From the cell containing the given text, extract its center point as [X, Y] coordinate. 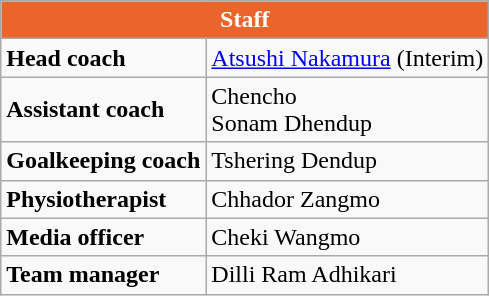
Chhador Zangmo [348, 199]
Chencho Sonam Dhendup [348, 110]
Assistant coach [104, 110]
Head coach [104, 58]
Cheki Wangmo [348, 237]
Atsushi Nakamura (Interim) [348, 58]
Physiotherapist [104, 199]
Staff [245, 20]
Media officer [104, 237]
Goalkeeping coach [104, 161]
Team manager [104, 275]
Dilli Ram Adhikari [348, 275]
Tshering Dendup [348, 161]
